Output the (X, Y) coordinate of the center of the cell containing the given text.  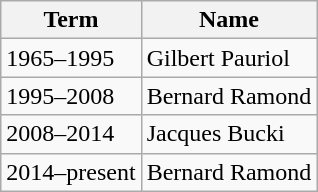
Jacques Bucki (229, 134)
1965–1995 (71, 58)
Name (229, 20)
1995–2008 (71, 96)
2008–2014 (71, 134)
2014–present (71, 172)
Term (71, 20)
Gilbert Pauriol (229, 58)
